Return (x, y) of the center of cell containing provided text 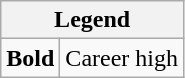
Career high (122, 58)
Bold (30, 58)
Legend (92, 20)
